Provide the (x, y) coordinate of the cell's center where the given text is located.  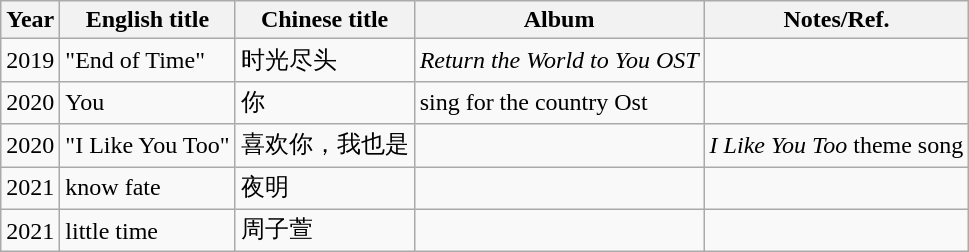
周子萱 (324, 230)
little time (148, 230)
Chinese title (324, 20)
Return the World to You OST (559, 60)
Year (30, 20)
"End of Time" (148, 60)
I Like You Too theme song (836, 146)
sing for the country Ost (559, 102)
know fate (148, 188)
English title (148, 20)
Album (559, 20)
喜欢你，我也是 (324, 146)
Notes/Ref. (836, 20)
2019 (30, 60)
夜明 (324, 188)
时光尽头 (324, 60)
You (148, 102)
"I Like You Too" (148, 146)
你 (324, 102)
